From the cell containing the given text, extract its center point as [x, y] coordinate. 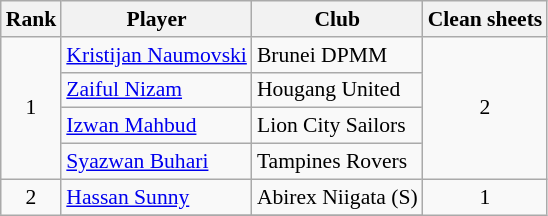
Hassan Sunny [156, 197]
Player [156, 19]
Hougang United [338, 90]
Clean sheets [486, 19]
Izwan Mahbud [156, 126]
Abirex Niigata (S) [338, 197]
Tampines Rovers [338, 162]
Rank [32, 19]
Club [338, 19]
Brunei DPMM [338, 55]
Syazwan Buhari [156, 162]
Zaiful Nizam [156, 90]
Lion City Sailors [338, 126]
Kristijan Naumovski [156, 55]
